Return the (X, Y) coordinate for the center point of the cell that contains the specified text.  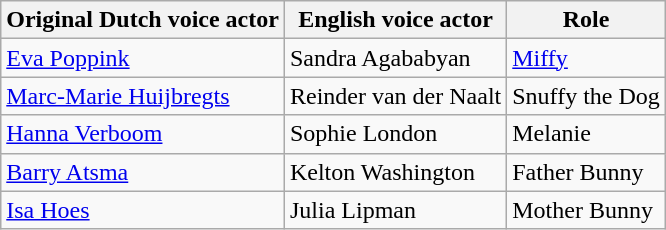
English voice actor (395, 20)
Barry Atsma (143, 172)
Sandra Agababyan (395, 58)
Mother Bunny (586, 210)
Melanie (586, 134)
Role (586, 20)
Reinder van der Naalt (395, 96)
Julia Lipman (395, 210)
Miffy (586, 58)
Isa Hoes (143, 210)
Eva Poppink (143, 58)
Original Dutch voice actor (143, 20)
Snuffy the Dog (586, 96)
Kelton Washington (395, 172)
Hanna Verboom (143, 134)
Sophie London (395, 134)
Marc-Marie Huijbregts (143, 96)
Father Bunny (586, 172)
